Scan for the cell matching the given text and deliver its [x, y] coordinate at center. 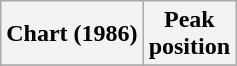
Peakposition [189, 34]
Chart (1986) [72, 34]
